Identify which cell holds the provided text, then report its [X, Y] central coordinate. 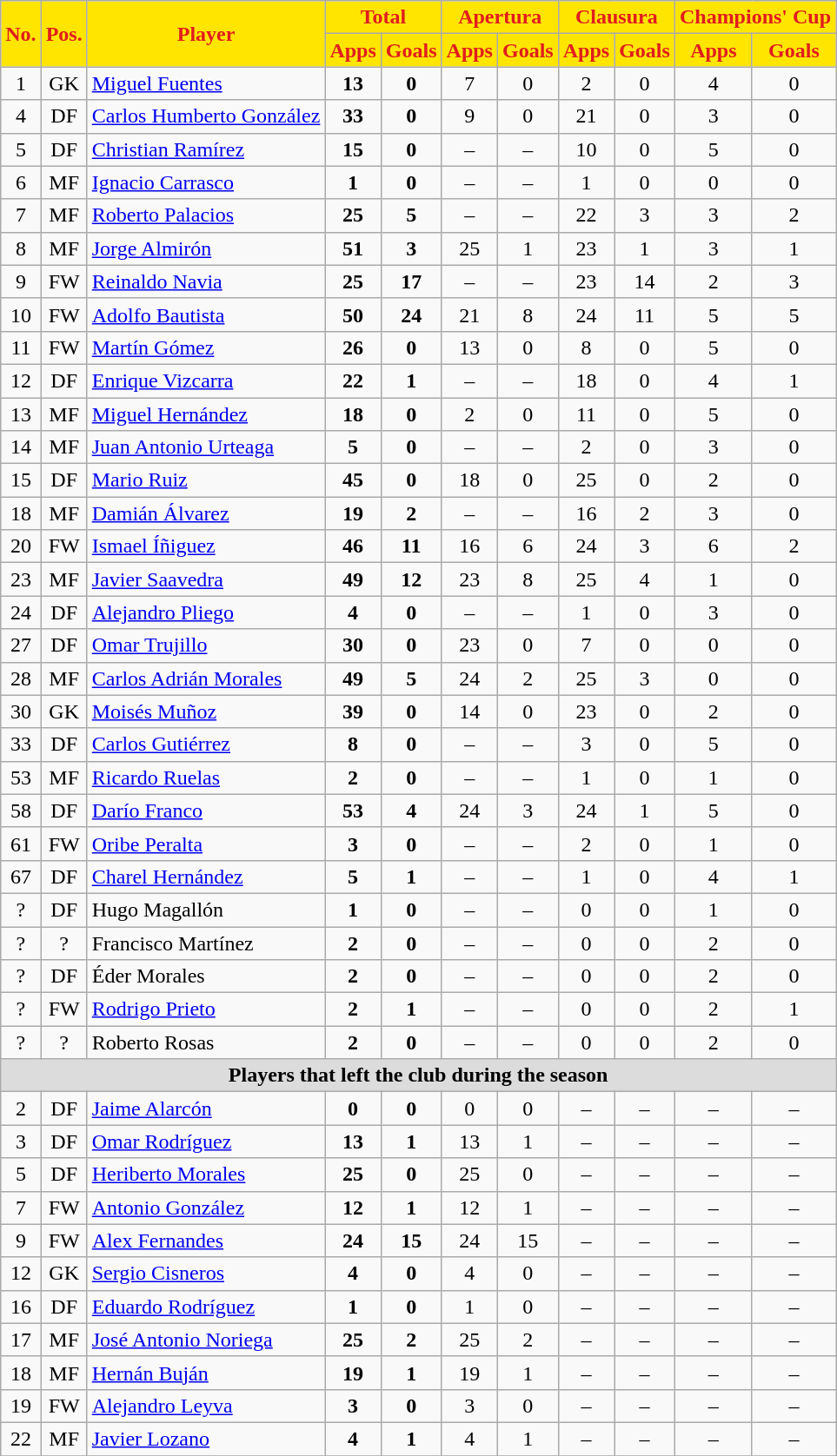
Jaime Alarcón [206, 1109]
Charel Hernández [206, 877]
No. [21, 34]
Enrique Vizcarra [206, 381]
20 [21, 546]
Total [383, 17]
67 [21, 877]
Mario Ruiz [206, 480]
Alex Fernandes [206, 1241]
28 [21, 678]
Hernán Buján [206, 1373]
Roberto Palacios [206, 215]
Juan Antonio Urteaga [206, 447]
Moisés Muñoz [206, 711]
Sergio Cisneros [206, 1274]
26 [353, 347]
Ismael Íñiguez [206, 546]
50 [353, 314]
Miguel Hernández [206, 414]
Adolfo Bautista [206, 314]
Christian Ramírez [206, 149]
61 [21, 844]
Roberto Rosas [206, 1042]
Reinaldo Navia [206, 281]
Omar Rodríguez [206, 1142]
Players that left the club during the season [419, 1075]
Alejandro Pliego [206, 612]
Éder Morales [206, 976]
58 [21, 811]
Carlos Humberto González [206, 116]
Ignacio Carrasco [206, 182]
Pos. [64, 34]
45 [353, 480]
Eduardo Rodríguez [206, 1307]
Omar Trujillo [206, 645]
Damián Álvarez [206, 513]
Alejandro Leyva [206, 1406]
Antonio González [206, 1208]
51 [353, 248]
Javier Saavedra [206, 579]
Oribe Peralta [206, 844]
Darío Franco [206, 811]
39 [353, 711]
Carlos Gutiérrez [206, 745]
Martín Gómez [206, 347]
Jorge Almirón [206, 248]
Clausura [616, 17]
José Antonio Noriega [206, 1340]
Apertura [500, 17]
27 [21, 645]
Hugo Magallón [206, 910]
Ricardo Ruelas [206, 778]
Javier Lozano [206, 1439]
Heriberto Morales [206, 1175]
46 [353, 546]
Carlos Adrián Morales [206, 678]
Francisco Martínez [206, 943]
Rodrigo Prieto [206, 1009]
Champions' Cup [754, 17]
Player [206, 34]
Miguel Fuentes [206, 83]
